Return the [X, Y] coordinate for the center point of the cell that contains the specified text.  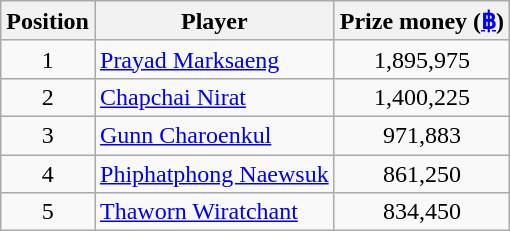
Position [48, 21]
5 [48, 212]
1,400,225 [422, 97]
Thaworn Wiratchant [214, 212]
3 [48, 135]
4 [48, 173]
1 [48, 59]
971,883 [422, 135]
834,450 [422, 212]
861,250 [422, 173]
Chapchai Nirat [214, 97]
Gunn Charoenkul [214, 135]
2 [48, 97]
Player [214, 21]
1,895,975 [422, 59]
Prize money (฿) [422, 21]
Phiphatphong Naewsuk [214, 173]
Prayad Marksaeng [214, 59]
